For the text-containing cell, return its midpoint in (x, y) coordinate format. 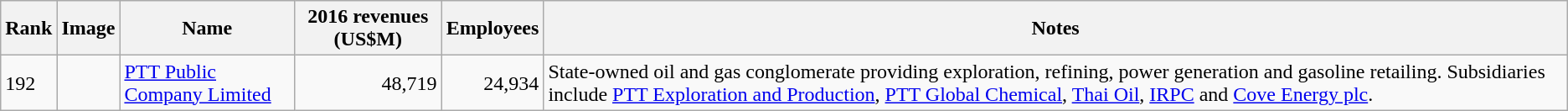
24,934 (493, 82)
Image (89, 29)
192 (28, 82)
Notes (1055, 29)
48,719 (368, 82)
PTT Public Company Limited (207, 82)
2016 revenues (US$M) (368, 29)
Name (207, 29)
Employees (493, 29)
Rank (28, 29)
